Capture the cell that displays the provided text and extract its (x, y) central coordinate. 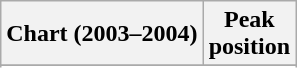
Chart (2003–2004) (102, 34)
Peakposition (249, 34)
